Return the (X, Y) coordinate for the center point of the cell that contains the specified text.  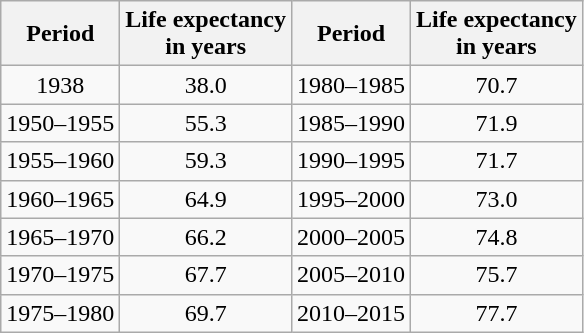
2000–2005 (350, 237)
2005–2010 (350, 275)
67.7 (206, 275)
75.7 (497, 275)
1960–1965 (60, 199)
2010–2015 (350, 313)
1955–1960 (60, 161)
55.3 (206, 123)
1995–2000 (350, 199)
1950–1955 (60, 123)
1990–1995 (350, 161)
1975–1980 (60, 313)
71.9 (497, 123)
1938 (60, 85)
1985–1990 (350, 123)
71.7 (497, 161)
66.2 (206, 237)
69.7 (206, 313)
77.7 (497, 313)
1980–1985 (350, 85)
74.8 (497, 237)
38.0 (206, 85)
70.7 (497, 85)
1970–1975 (60, 275)
73.0 (497, 199)
1965–1970 (60, 237)
64.9 (206, 199)
59.3 (206, 161)
